Search for the cell housing the specified text and yield its (X, Y) center coordinate. 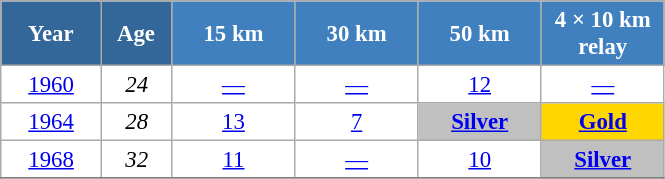
28 (136, 122)
15 km (234, 34)
7 (356, 122)
11 (234, 160)
4 × 10 km relay (602, 34)
10 (480, 160)
1964 (52, 122)
50 km (480, 34)
1968 (52, 160)
Gold (602, 122)
32 (136, 160)
1960 (52, 85)
13 (234, 122)
12 (480, 85)
Age (136, 34)
24 (136, 85)
30 km (356, 34)
Year (52, 34)
